Identify which cell holds the provided text, then report its (X, Y) central coordinate. 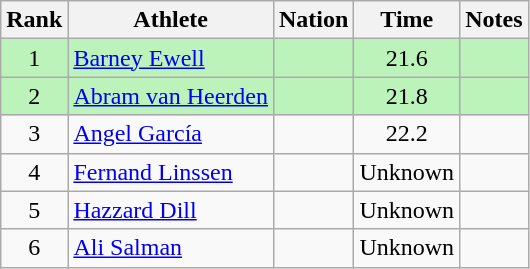
22.2 (407, 134)
Fernand Linssen (171, 172)
Hazzard Dill (171, 210)
21.8 (407, 96)
Time (407, 20)
Abram van Heerden (171, 96)
Athlete (171, 20)
1 (34, 58)
2 (34, 96)
Nation (313, 20)
21.6 (407, 58)
6 (34, 248)
5 (34, 210)
Rank (34, 20)
4 (34, 172)
3 (34, 134)
Ali Salman (171, 248)
Barney Ewell (171, 58)
Notes (494, 20)
Angel García (171, 134)
